Extract the (X, Y) coordinate from the center of the cell holding the provided text.  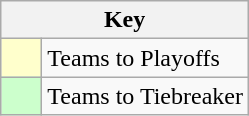
Key (125, 20)
Teams to Playoffs (146, 58)
Teams to Tiebreaker (146, 96)
